Provide the [X, Y] coordinate of the cell's center where the given text is located.  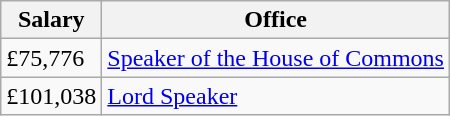
£75,776 [52, 58]
Lord Speaker [276, 96]
Salary [52, 20]
£101,038 [52, 96]
Office [276, 20]
Speaker of the House of Commons [276, 58]
